Extract the (x, y) coordinate from the center of the cell holding the provided text.  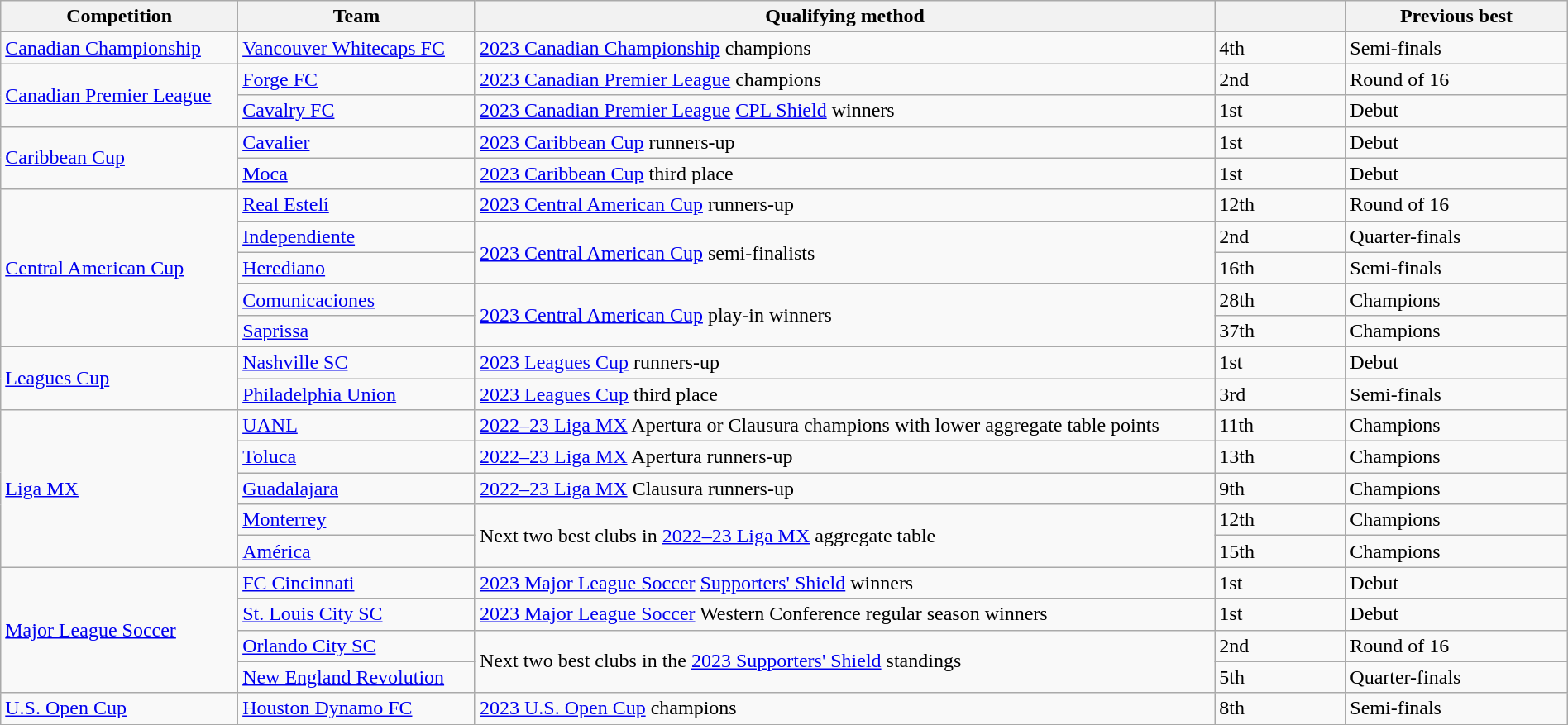
Central American Cup (119, 268)
FC Cincinnati (357, 583)
Next two best clubs in the 2023 Supporters' Shield standings (844, 661)
8th (1280, 708)
16th (1280, 268)
2023 Central American Cup play-in winners (844, 315)
Previous best (1456, 17)
2022–23 Liga MX Apertura or Clausura champions with lower aggregate table points (844, 426)
St. Louis City SC (357, 614)
Saprissa (357, 331)
Moca (357, 174)
Qualifying method (844, 17)
Canadian Premier League (119, 95)
2023 Leagues Cup runners-up (844, 362)
28th (1280, 299)
2023 Major League Soccer Western Conference regular season winners (844, 614)
2023 Central American Cup semi-finalists (844, 252)
2023 Canadian Premier League CPL Shield winners (844, 111)
2023 Central American Cup runners-up (844, 205)
Competition (119, 17)
Canadian Championship (119, 48)
2022–23 Liga MX Clausura runners-up (844, 489)
Monterrey (357, 520)
2023 Canadian Championship champions (844, 48)
15th (1280, 551)
Caribbean Cup (119, 158)
2023 Major League Soccer Supporters' Shield winners (844, 583)
Independiente (357, 236)
Nashville SC (357, 362)
9th (1280, 489)
Guadalajara (357, 489)
Orlando City SC (357, 646)
2023 Caribbean Cup runners-up (844, 142)
Comunicaciones (357, 299)
Forge FC (357, 79)
2022–23 Liga MX Apertura runners-up (844, 457)
11th (1280, 426)
U.S. Open Cup (119, 708)
2023 Canadian Premier League champions (844, 79)
37th (1280, 331)
Next two best clubs in 2022–23 Liga MX aggregate table (844, 536)
Cavalier (357, 142)
5th (1280, 677)
Vancouver Whitecaps FC (357, 48)
2023 U.S. Open Cup champions (844, 708)
Houston Dynamo FC (357, 708)
Herediano (357, 268)
Philadelphia Union (357, 394)
Toluca (357, 457)
Real Estelí (357, 205)
Major League Soccer (119, 630)
Team (357, 17)
Cavalry FC (357, 111)
New England Revolution (357, 677)
Leagues Cup (119, 378)
2023 Caribbean Cup third place (844, 174)
2023 Leagues Cup third place (844, 394)
América (357, 551)
UANL (357, 426)
3rd (1280, 394)
13th (1280, 457)
Liga MX (119, 489)
4th (1280, 48)
